Determine the [x, y] coordinate at the center of the cell enclosing the given text.  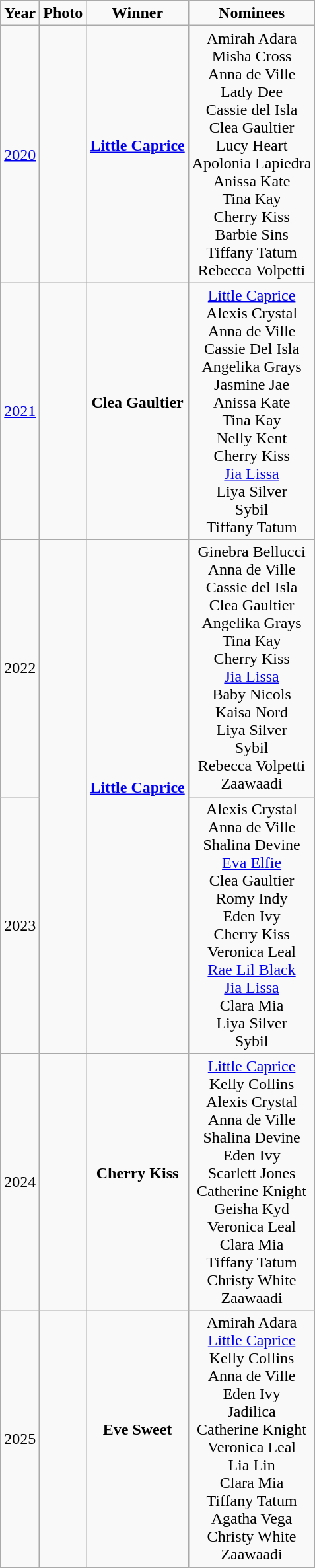
2023 [20, 925]
Winner [137, 13]
Clea Gaultier [137, 411]
Cherry Kiss [137, 1182]
2025 [20, 1439]
2020 [20, 155]
2024 [20, 1182]
2022 [20, 668]
Nominees [252, 13]
Photo [63, 13]
Year [20, 13]
Eve Sweet [137, 1439]
2021 [20, 411]
